Find where the given text appears and provide that cell's center as (X, Y) coordinate. 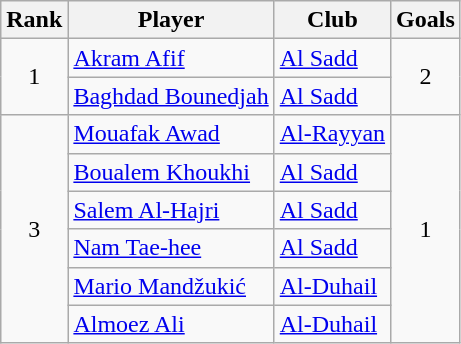
Akram Afif (171, 58)
Mouafak Awad (171, 134)
Nam Tae-hee (171, 248)
Player (171, 20)
Goals (426, 20)
Almoez Ali (171, 324)
Mario Mandžukić (171, 286)
Salem Al-Hajri (171, 210)
Baghdad Bounedjah (171, 96)
Club (332, 20)
Boualem Khoukhi (171, 172)
Rank (34, 20)
3 (34, 229)
2 (426, 77)
Al-Rayyan (332, 134)
